Scan for the cell matching the given text and deliver its [x, y] coordinate at center. 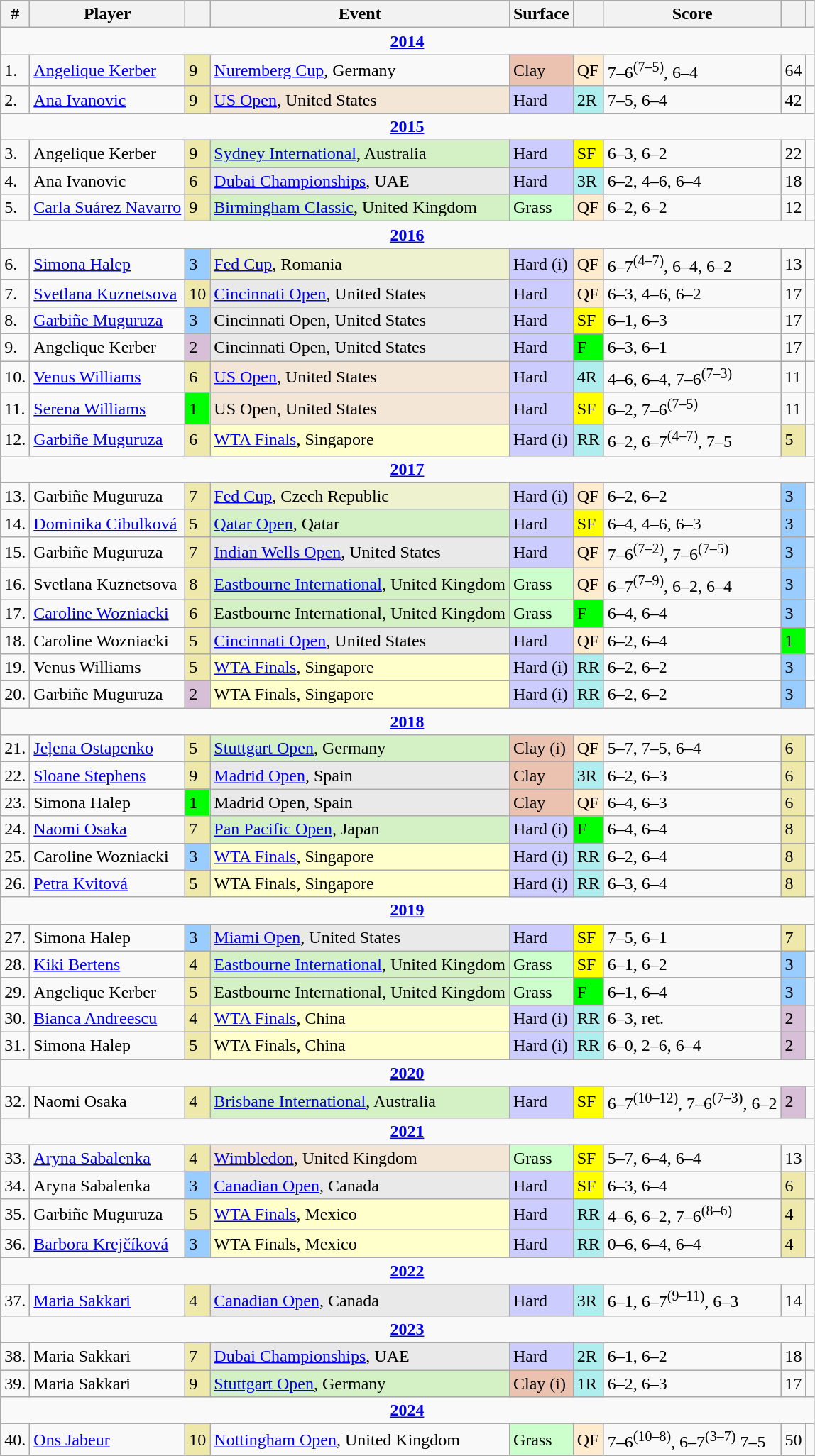
Wimbledon, United Kingdom [360, 1158]
42 [794, 99]
Score [692, 14]
6–1, 6–7(9–11), 6–3 [692, 1300]
64 [794, 71]
Barbora Krejčíková [108, 1244]
25. [16, 856]
Player [108, 14]
2024 [407, 1411]
6–2, 6–7(4–7), 7–5 [692, 440]
17. [16, 614]
Serena Williams [108, 409]
4R [588, 377]
Surface [541, 14]
Qatar Open, Qatar [360, 523]
4. [16, 181]
34. [16, 1185]
6–1, 6–3 [692, 320]
Fed Cup, Romania [360, 264]
6–2, 4–6, 6–4 [692, 181]
5. [16, 208]
2017 [407, 469]
26. [16, 883]
7. [16, 293]
28. [16, 964]
14 [794, 1300]
Indian Wells Open, United States [360, 552]
38. [16, 1357]
6–3, 4–6, 6–2 [692, 293]
7–6(7–5), 6–4 [692, 71]
Birmingham Classic, United Kingdom [360, 208]
Nottingham Open, United Kingdom [360, 1440]
27. [16, 937]
6–3, ret. [692, 1018]
18. [16, 641]
Sloane Stephens [108, 776]
5–7, 6–4, 6–4 [692, 1158]
6–1, 6–4 [692, 991]
Jeļena Ostapenko [108, 749]
6–2, 7–6(7–5) [692, 409]
6–3, 6–2 [692, 154]
Kiki Bertens [108, 964]
35. [16, 1215]
9. [16, 347]
10. [16, 377]
8. [16, 320]
Petra Kvitová [108, 883]
Event [360, 14]
20. [16, 695]
6–7(4–7), 6–4, 6–2 [692, 264]
30. [16, 1018]
1R [588, 1384]
Brisbane International, Australia [360, 1103]
Miami Open, United States [360, 937]
14. [16, 523]
Ons Jabeur [108, 1440]
Bianca Andreescu [108, 1018]
3. [16, 154]
4–6, 6–4, 7–6(7–3) [692, 377]
2. [16, 99]
7–5, 6–4 [692, 99]
22 [794, 154]
Pan Pacific Open, Japan [360, 829]
2021 [407, 1131]
19. [16, 668]
12 [794, 208]
Sydney International, Australia [360, 154]
0–6, 6–4, 6–4 [692, 1244]
15. [16, 552]
Fed Cup, Czech Republic [360, 496]
7–6(10–8), 6–7(3–7) 7–5 [692, 1440]
Nuremberg Cup, Germany [360, 71]
21. [16, 749]
# [16, 14]
1. [16, 71]
6–7(7–9), 6–2, 6–4 [692, 585]
22. [16, 776]
50 [794, 1440]
7–5, 6–1 [692, 937]
37. [16, 1300]
16. [16, 585]
12. [16, 440]
31. [16, 1046]
24. [16, 829]
13. [16, 496]
39. [16, 1384]
23. [16, 803]
6–3, 6–1 [692, 347]
2023 [407, 1330]
Dominika Cibulková [108, 523]
4–6, 6–2, 7–6(8–6) [692, 1215]
6–7(10–12), 7–6(7–3), 6–2 [692, 1103]
2014 [407, 41]
7–6(7–2), 7–6(7–5) [692, 552]
36. [16, 1244]
6–4, 4–6, 6–3 [692, 523]
6–0, 2–6, 6–4 [692, 1046]
2020 [407, 1073]
2016 [407, 235]
29. [16, 991]
6. [16, 264]
40. [16, 1440]
2022 [407, 1271]
32. [16, 1103]
2019 [407, 910]
33. [16, 1158]
5–7, 7–5, 6–4 [692, 749]
2015 [407, 126]
2018 [407, 722]
6–4, 6–3 [692, 803]
Carla Suárez Navarro [108, 208]
11. [16, 409]
